Provide the [X, Y] coordinate of the cell's center where the given text is located.  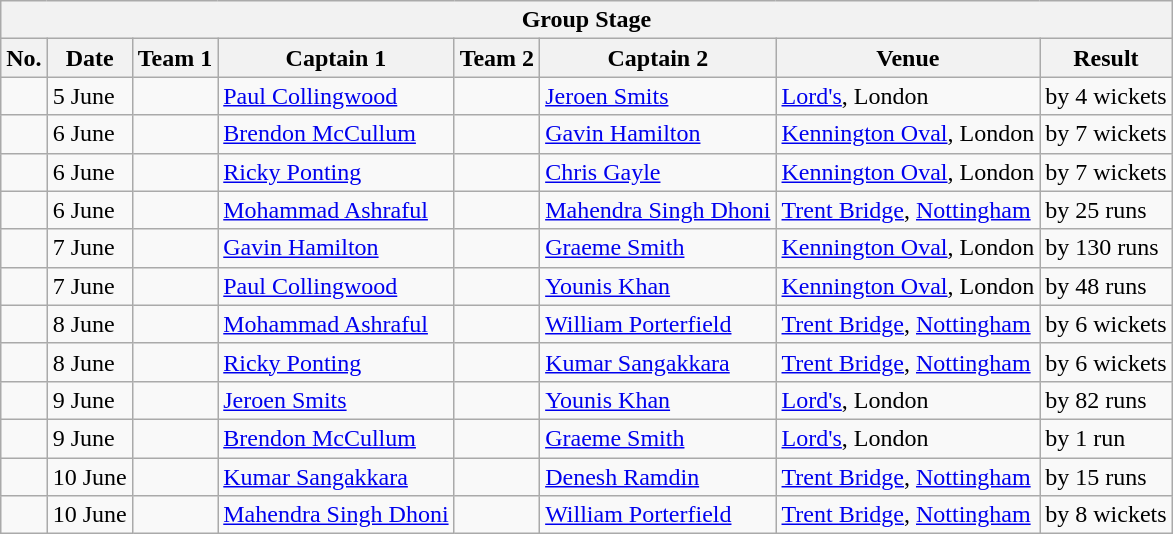
No. [24, 58]
by 25 runs [1106, 210]
Captain 1 [336, 58]
Result [1106, 58]
Captain 2 [658, 58]
Date [90, 58]
by 15 runs [1106, 477]
by 82 runs [1106, 400]
by 48 runs [1106, 286]
Venue [908, 58]
Team 1 [175, 58]
by 130 runs [1106, 248]
Chris Gayle [658, 172]
by 8 wickets [1106, 515]
Team 2 [497, 58]
Group Stage [586, 20]
Denesh Ramdin [658, 477]
by 4 wickets [1106, 96]
5 June [90, 96]
by 1 run [1106, 438]
